Provide the (x, y) coordinate of the cell's center where the given text is located.  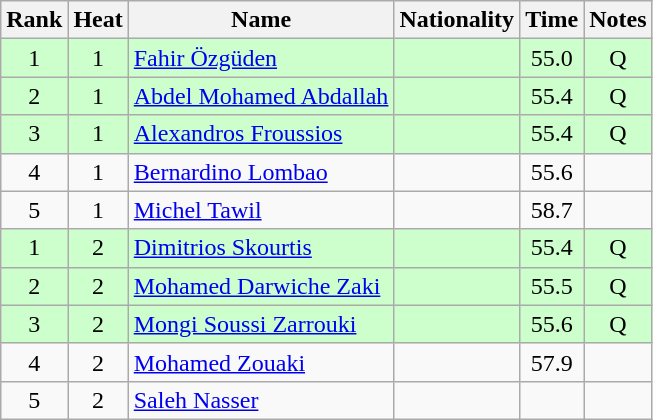
Rank (34, 20)
Abdel Mohamed Abdallah (261, 96)
Saleh Nasser (261, 400)
Heat (98, 20)
55.0 (552, 58)
Michel Tawil (261, 210)
55.5 (552, 286)
Dimitrios Skourtis (261, 248)
Mongi Soussi Zarrouki (261, 324)
Mohamed Zouaki (261, 362)
Fahir Özgüden (261, 58)
Notes (618, 20)
Bernardino Lombao (261, 172)
57.9 (552, 362)
Name (261, 20)
58.7 (552, 210)
Time (552, 20)
Nationality (457, 20)
Alexandros Froussios (261, 134)
Mohamed Darwiche Zaki (261, 286)
